Capture the cell that displays the provided text and extract its (x, y) central coordinate. 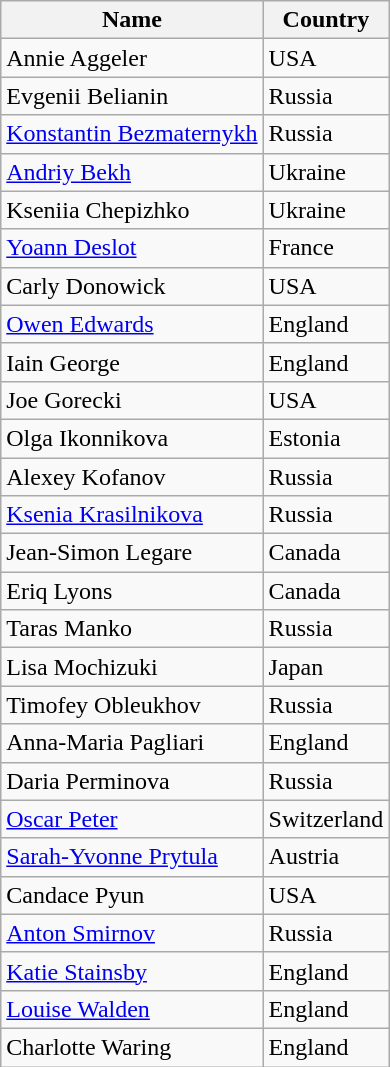
France (326, 248)
Taras Manko (132, 629)
Anton Smirnov (132, 933)
Estonia (326, 438)
Konstantin Bezmaternykh (132, 134)
Evgenii Belianin (132, 96)
Olga Ikonnikova (132, 438)
Carly Donowick (132, 286)
Ksenia Krasilnikova (132, 515)
Japan (326, 667)
Alexey Kofanov (132, 477)
Country (326, 20)
Austria (326, 857)
Eriq Lyons (132, 591)
Joe Gorecki (132, 400)
Oscar Peter (132, 819)
Iain George (132, 362)
Louise Walden (132, 1009)
Timofey Obleukhov (132, 705)
Charlotte Waring (132, 1047)
Sarah-Yvonne Prytula (132, 857)
Andriy Bekh (132, 172)
Katie Stainsby (132, 971)
Kseniia Chepizhko (132, 210)
Yoann Deslot (132, 248)
Lisa Mochizuki (132, 667)
Name (132, 20)
Anna-Maria Pagliari (132, 743)
Annie Aggeler (132, 58)
Daria Perminova (132, 781)
Switzerland (326, 819)
Owen Edwards (132, 324)
Jean-Simon Legare (132, 553)
Candace Pyun (132, 895)
